Identify which cell holds the provided text, then report its [x, y] central coordinate. 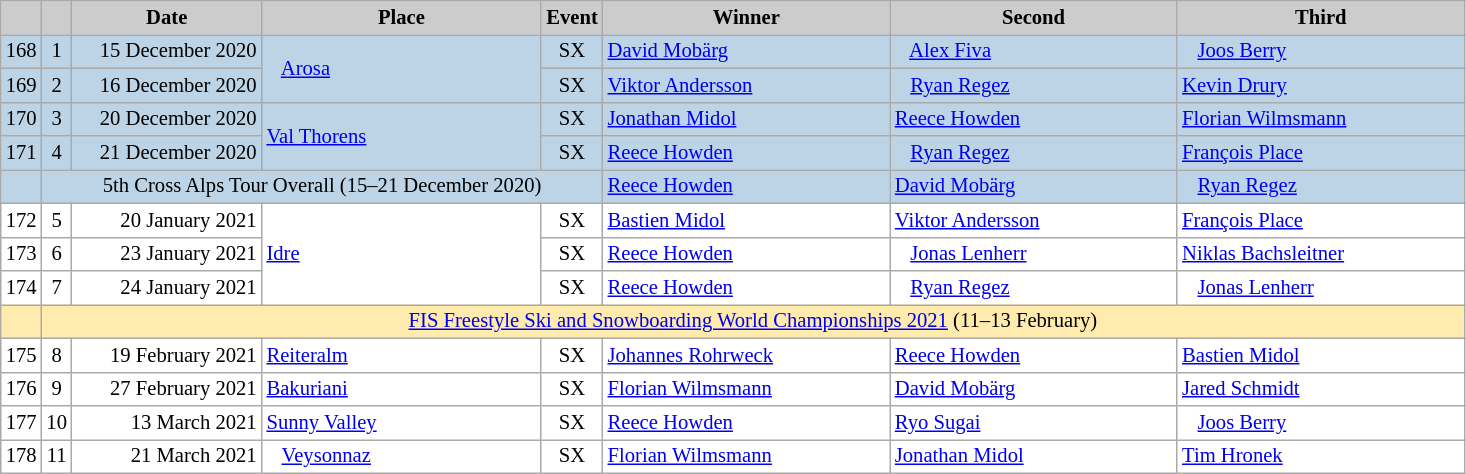
Second [1034, 17]
Ryo Sugai [1034, 423]
Tim Hronek [1320, 456]
175 [22, 355]
3 [56, 119]
4 [56, 153]
Val Thorens [402, 136]
Reiteralm [402, 355]
FIS Freestyle Ski and Snowboarding World Championships 2021 (11–13 February) [752, 321]
Jared Schmidt [1320, 389]
Bakuriani [402, 389]
Niklas Bachsleitner [1320, 254]
176 [22, 389]
Place [402, 17]
Date [167, 17]
Arosa [402, 68]
Johannes Rohrweck [746, 355]
Veysonnaz [402, 456]
178 [22, 456]
21 March 2021 [167, 456]
170 [22, 119]
13 March 2021 [167, 423]
5 [56, 220]
19 February 2021 [167, 355]
1 [56, 51]
Event [572, 17]
6 [56, 254]
174 [22, 287]
Kevin Drury [1320, 85]
177 [22, 423]
7 [56, 287]
169 [22, 85]
Idre [402, 254]
173 [22, 254]
Alex Fiva [1034, 51]
11 [56, 456]
5th Cross Alps Tour Overall (15–21 December 2020) [322, 186]
Sunny Valley [402, 423]
15 December 2020 [167, 51]
8 [56, 355]
172 [22, 220]
10 [56, 423]
20 December 2020 [167, 119]
168 [22, 51]
Third [1320, 17]
171 [22, 153]
21 December 2020 [167, 153]
24 January 2021 [167, 287]
27 February 2021 [167, 389]
23 January 2021 [167, 254]
9 [56, 389]
2 [56, 85]
20 January 2021 [167, 220]
Winner [746, 17]
16 December 2020 [167, 85]
